Pinpoint the cell where the given text exists, returning its [X, Y] midpoint coordinate. 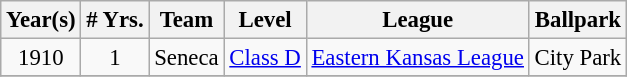
Ballpark [578, 20]
1910 [41, 58]
City Park [578, 58]
Seneca [186, 58]
Class D [265, 58]
Eastern Kansas League [418, 58]
Level [265, 20]
Team [186, 20]
League [418, 20]
Year(s) [41, 20]
1 [115, 58]
# Yrs. [115, 20]
